Return (x, y) of the center of cell containing provided text 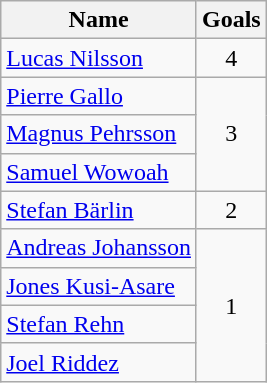
1 (231, 305)
Stefan Bärlin (99, 210)
3 (231, 134)
4 (231, 58)
Stefan Rehn (99, 324)
Pierre Gallo (99, 96)
Jones Kusi-Asare (99, 286)
Samuel Wowoah (99, 172)
Magnus Pehrsson (99, 134)
Goals (231, 20)
Andreas Johansson (99, 248)
Joel Riddez (99, 362)
Lucas Nilsson (99, 58)
Name (99, 20)
2 (231, 210)
